Determine the [x, y] coordinate at the center of the cell enclosing the given text.  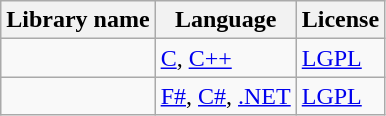
Language [226, 20]
C, C++ [226, 58]
License [340, 20]
F#, C#, .NET [226, 96]
Library name [78, 20]
